Pinpoint the cell where the given text exists, returning its [X, Y] midpoint coordinate. 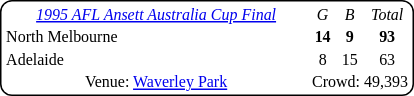
Venue: Waverley Park [156, 82]
Adelaide [156, 60]
1995 AFL Ansett Australia Cup Final [156, 14]
63 [388, 60]
Crowd: 49,393 [360, 82]
8 [323, 60]
B [350, 14]
G [323, 14]
14 [323, 37]
Total [388, 14]
15 [350, 60]
North Melbourne [156, 37]
93 [388, 37]
9 [350, 37]
